Extract the (x, y) coordinate from the center of the cell holding the provided text.  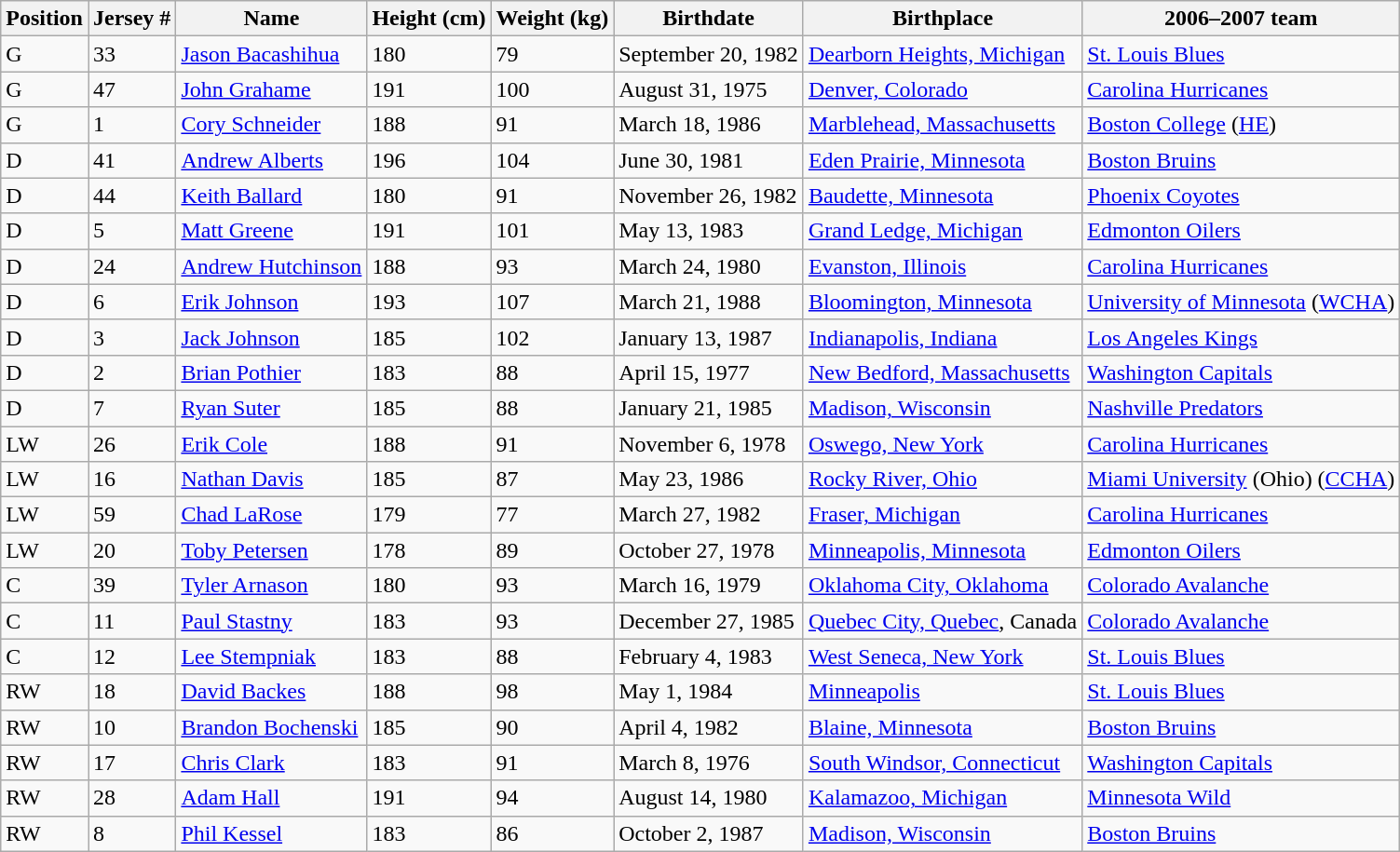
David Backes (272, 692)
Tyler Arnason (272, 586)
1 (131, 125)
41 (131, 160)
Denver, Colorado (943, 89)
March 21, 1988 (709, 302)
Birthplace (943, 19)
November 26, 1982 (709, 196)
2006–2007 team (1241, 19)
87 (552, 480)
89 (552, 550)
March 18, 1986 (709, 125)
Oklahoma City, Oklahoma (943, 586)
August 31, 1975 (709, 89)
March 8, 1976 (709, 763)
Minneapolis (943, 692)
Blaine, Minnesota (943, 727)
47 (131, 89)
Jack Johnson (272, 337)
New Bedford, Massachusetts (943, 372)
Rocky River, Ohio (943, 480)
Minneapolis, Minnesota (943, 550)
179 (428, 515)
Cory Schneider (272, 125)
Position (45, 19)
Adam Hall (272, 798)
7 (131, 408)
44 (131, 196)
10 (131, 727)
Kalamazoo, Michigan (943, 798)
102 (552, 337)
Lee Stempniak (272, 656)
Evanston, Illinois (943, 266)
Height (cm) (428, 19)
November 6, 1978 (709, 444)
Los Angeles Kings (1241, 337)
May 23, 1986 (709, 480)
Eden Prairie, Minnesota (943, 160)
Minnesota Wild (1241, 798)
Jersey # (131, 19)
Matt Greene (272, 231)
Keith Ballard (272, 196)
98 (552, 692)
193 (428, 302)
26 (131, 444)
August 14, 1980 (709, 798)
101 (552, 231)
October 27, 1978 (709, 550)
100 (552, 89)
Andrew Hutchinson (272, 266)
Nashville Predators (1241, 408)
Indianapolis, Indiana (943, 337)
Fraser, Michigan (943, 515)
Andrew Alberts (272, 160)
South Windsor, Connecticut (943, 763)
Oswego, New York (943, 444)
33 (131, 54)
March 16, 1979 (709, 586)
West Seneca, New York (943, 656)
8 (131, 833)
March 27, 1982 (709, 515)
April 15, 1977 (709, 372)
May 13, 1983 (709, 231)
Erik Cole (272, 444)
196 (428, 160)
Chad LaRose (272, 515)
Chris Clark (272, 763)
104 (552, 160)
Miami University (Ohio) (CCHA) (1241, 480)
39 (131, 586)
Quebec City, Quebec, Canada (943, 621)
May 1, 1984 (709, 692)
6 (131, 302)
September 20, 1982 (709, 54)
16 (131, 480)
Ryan Suter (272, 408)
Phil Kessel (272, 833)
January 13, 1987 (709, 337)
University of Minnesota (WCHA) (1241, 302)
Bloomington, Minnesota (943, 302)
178 (428, 550)
94 (552, 798)
October 2, 1987 (709, 833)
Jason Bacashihua (272, 54)
Weight (kg) (552, 19)
Erik Johnson (272, 302)
Toby Petersen (272, 550)
79 (552, 54)
January 21, 1985 (709, 408)
Grand Ledge, Michigan (943, 231)
Name (272, 19)
86 (552, 833)
11 (131, 621)
77 (552, 515)
20 (131, 550)
Nathan Davis (272, 480)
Dearborn Heights, Michigan (943, 54)
December 27, 1985 (709, 621)
Baudette, Minnesota (943, 196)
90 (552, 727)
Boston College (HE) (1241, 125)
Phoenix Coyotes (1241, 196)
John Grahame (272, 89)
Birthdate (709, 19)
Marblehead, Massachusetts (943, 125)
Brian Pothier (272, 372)
107 (552, 302)
5 (131, 231)
12 (131, 656)
28 (131, 798)
March 24, 1980 (709, 266)
17 (131, 763)
59 (131, 515)
April 4, 1982 (709, 727)
3 (131, 337)
24 (131, 266)
18 (131, 692)
Brandon Bochenski (272, 727)
June 30, 1981 (709, 160)
February 4, 1983 (709, 656)
Paul Stastny (272, 621)
2 (131, 372)
